Search for the cell housing the specified text and yield its [X, Y] center coordinate. 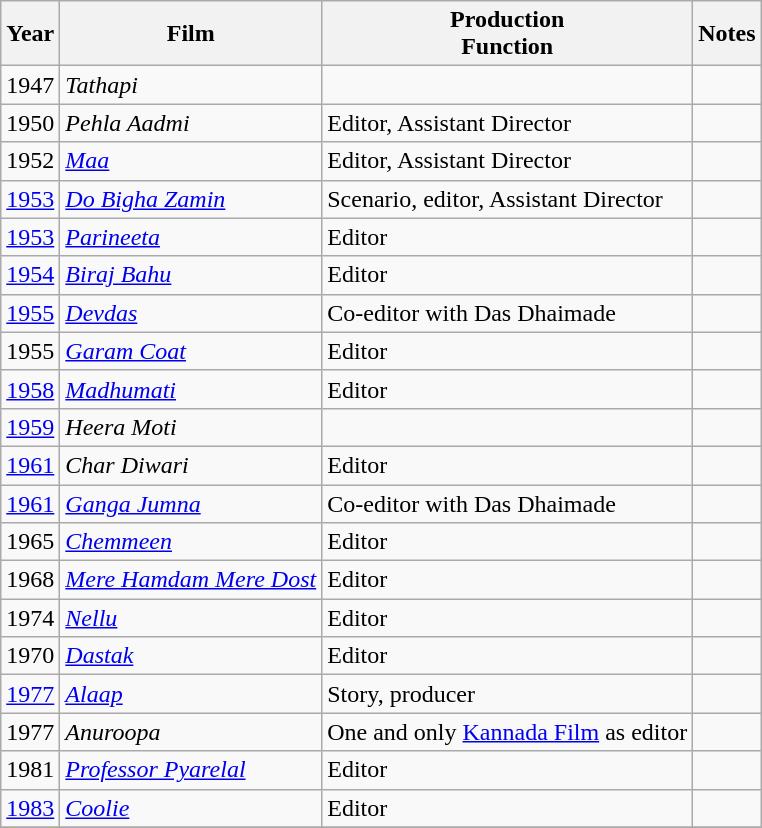
Parineeta [191, 237]
1970 [30, 656]
Scenario, editor, Assistant Director [508, 199]
1959 [30, 427]
Tathapi [191, 85]
Alaap [191, 694]
Anuroopa [191, 732]
Garam Coat [191, 351]
1965 [30, 542]
Story, producer [508, 694]
Char Diwari [191, 465]
1950 [30, 123]
Mere Hamdam Mere Dost [191, 580]
1968 [30, 580]
Year [30, 34]
Heera Moti [191, 427]
Madhumati [191, 389]
1974 [30, 618]
Dastak [191, 656]
1952 [30, 161]
Notes [727, 34]
Do Bigha Zamin [191, 199]
ProductionFunction [508, 34]
Nellu [191, 618]
Film [191, 34]
Coolie [191, 808]
1981 [30, 770]
Pehla Aadmi [191, 123]
Chemmeen [191, 542]
Ganga Jumna [191, 503]
1947 [30, 85]
One and only Kannada Film as editor [508, 732]
Professor Pyarelal [191, 770]
Biraj Bahu [191, 275]
Devdas [191, 313]
Maa [191, 161]
1958 [30, 389]
1954 [30, 275]
1983 [30, 808]
